Return (X, Y) of the center of cell containing provided text 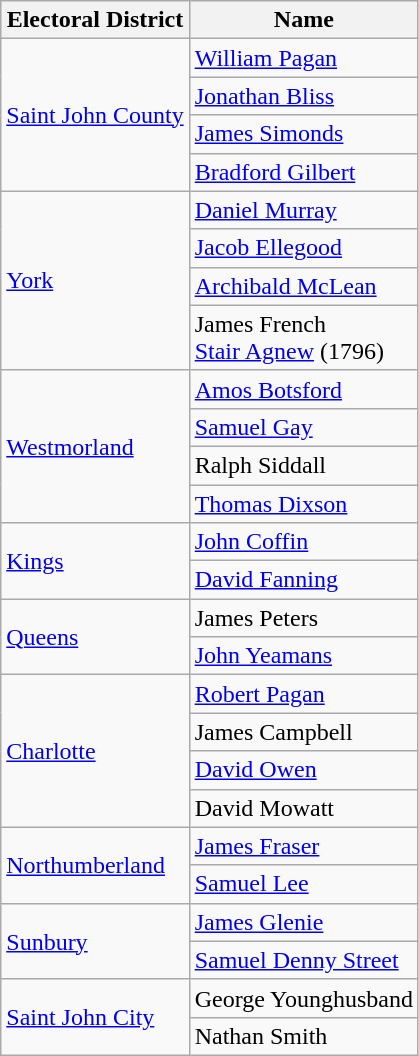
David Fanning (304, 580)
Bradford Gilbert (304, 172)
Westmorland (95, 446)
Saint John County (95, 115)
James Glenie (304, 922)
Kings (95, 561)
John Coffin (304, 542)
Jonathan Bliss (304, 96)
James Campbell (304, 732)
Samuel Lee (304, 884)
Daniel Murray (304, 210)
Ralph Siddall (304, 465)
Name (304, 20)
Samuel Gay (304, 427)
Nathan Smith (304, 1036)
George Younghusband (304, 998)
York (95, 280)
James Peters (304, 618)
Thomas Dixson (304, 503)
Saint John City (95, 1017)
Archibald McLean (304, 286)
Samuel Denny Street (304, 960)
James FrenchStair Agnew (1796) (304, 338)
Charlotte (95, 751)
Jacob Ellegood (304, 248)
John Yeamans (304, 656)
James Simonds (304, 134)
James Fraser (304, 846)
Sunbury (95, 941)
David Owen (304, 770)
David Mowatt (304, 808)
Queens (95, 637)
Amos Botsford (304, 389)
Electoral District (95, 20)
Robert Pagan (304, 694)
William Pagan (304, 58)
Northumberland (95, 865)
